Capture the cell that displays the provided text and extract its [x, y] central coordinate. 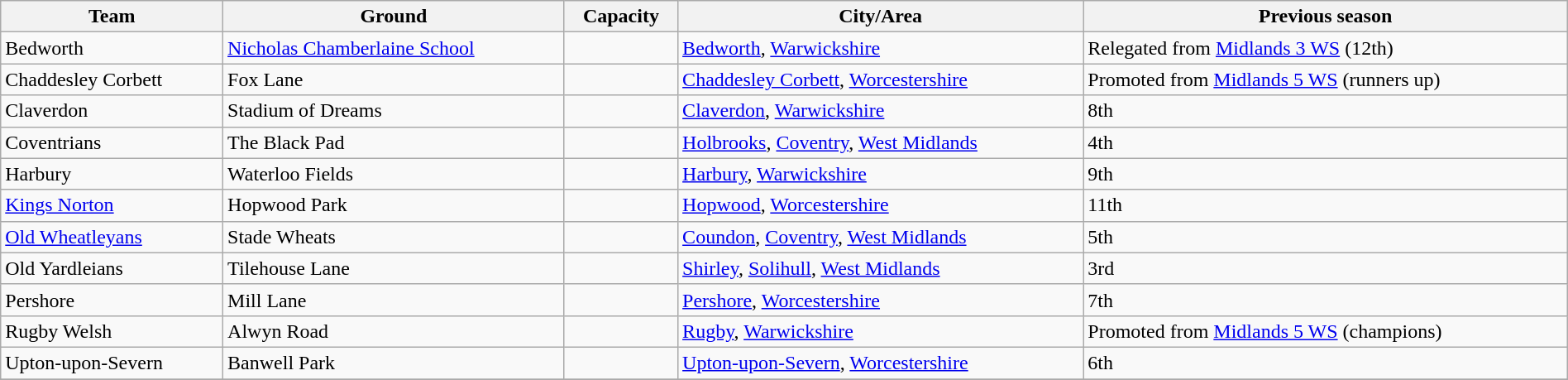
The Black Pad [394, 142]
Pershore [112, 300]
Capacity [620, 17]
Relegated from Midlands 3 WS (12th) [1325, 48]
Team [112, 17]
Hopwood, Worcestershire [881, 205]
Alwyn Road [394, 331]
Stade Wheats [394, 237]
Holbrooks, Coventry, West Midlands [881, 142]
6th [1325, 363]
7th [1325, 300]
Waterloo Fields [394, 174]
Old Wheatleyans [112, 237]
Bedworth, Warwickshire [881, 48]
Previous season [1325, 17]
Fox Lane [394, 79]
Coventrians [112, 142]
Upton-upon-Severn, Worcestershire [881, 363]
5th [1325, 237]
Chaddesley Corbett [112, 79]
Promoted from Midlands 5 WS (champions) [1325, 331]
9th [1325, 174]
City/Area [881, 17]
Chaddesley Corbett, Worcestershire [881, 79]
Ground [394, 17]
Bedworth [112, 48]
Kings Norton [112, 205]
Promoted from Midlands 5 WS (runners up) [1325, 79]
Tilehouse Lane [394, 268]
11th [1325, 205]
Old Yardleians [112, 268]
3rd [1325, 268]
Rugby, Warwickshire [881, 331]
Claverdon, Warwickshire [881, 111]
Rugby Welsh [112, 331]
Hopwood Park [394, 205]
Shirley, Solihull, West Midlands [881, 268]
8th [1325, 111]
4th [1325, 142]
Harbury, Warwickshire [881, 174]
Banwell Park [394, 363]
Pershore, Worcestershire [881, 300]
Claverdon [112, 111]
Coundon, Coventry, West Midlands [881, 237]
Nicholas Chamberlaine School [394, 48]
Harbury [112, 174]
Stadium of Dreams [394, 111]
Upton-upon-Severn [112, 363]
Mill Lane [394, 300]
